Determine the (X, Y) coordinate at the center of the cell enclosing the given text.  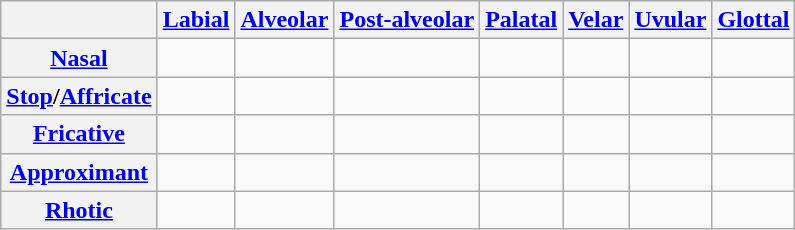
Alveolar (284, 20)
Stop/Affricate (79, 96)
Rhotic (79, 210)
Post-alveolar (407, 20)
Velar (596, 20)
Glottal (754, 20)
Fricative (79, 134)
Approximant (79, 172)
Labial (196, 20)
Palatal (522, 20)
Uvular (670, 20)
Nasal (79, 58)
